Capture the cell that displays the provided text and extract its [x, y] central coordinate. 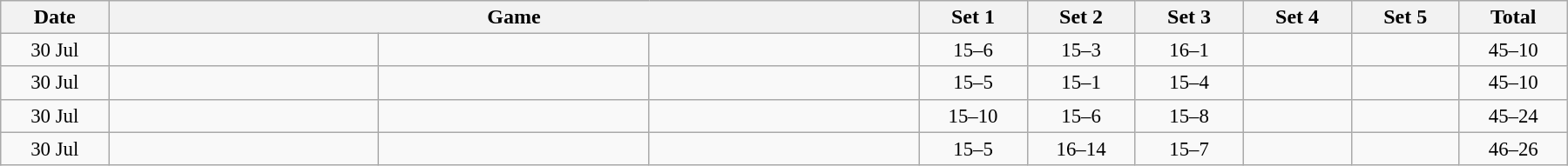
Total [1513, 17]
16–14 [1081, 149]
Date [55, 17]
15–4 [1189, 83]
45–24 [1513, 116]
46–26 [1513, 149]
16–1 [1189, 50]
15–10 [973, 116]
Set 3 [1189, 17]
Set 4 [1297, 17]
15–1 [1081, 83]
15–3 [1081, 50]
15–7 [1189, 149]
Set 5 [1405, 17]
Game [514, 17]
Set 1 [973, 17]
Set 2 [1081, 17]
15–8 [1189, 116]
